From the cell containing the given text, extract its center point as (X, Y) coordinate. 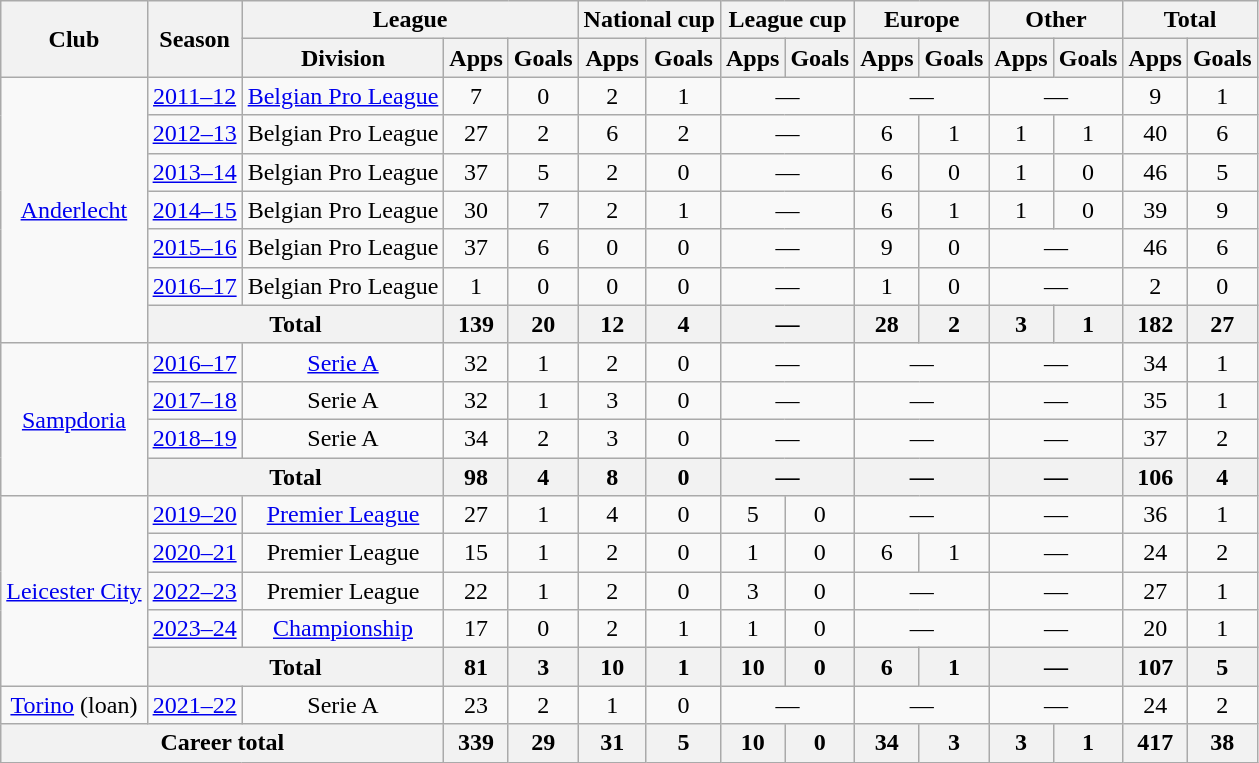
Club (74, 39)
2023–24 (194, 629)
106 (1155, 477)
2014–15 (194, 210)
2020–21 (194, 553)
Division (343, 58)
2018–19 (194, 438)
17 (476, 629)
107 (1155, 667)
Other (1056, 20)
League (410, 20)
2019–20 (194, 515)
2013–14 (194, 172)
2012–13 (194, 134)
15 (476, 553)
Anderlecht (74, 210)
28 (887, 324)
98 (476, 477)
182 (1155, 324)
139 (476, 324)
417 (1155, 743)
Leicester City (74, 591)
Career total (222, 743)
Championship (343, 629)
36 (1155, 515)
Season (194, 39)
339 (476, 743)
2015–16 (194, 248)
23 (476, 705)
31 (612, 743)
Sampdoria (74, 419)
12 (612, 324)
22 (476, 591)
League cup (787, 20)
2022–23 (194, 591)
Torino (loan) (74, 705)
81 (476, 667)
30 (476, 210)
2017–18 (194, 400)
29 (543, 743)
Europe (922, 20)
National cup (649, 20)
2021–22 (194, 705)
2011–12 (194, 96)
35 (1155, 400)
38 (1222, 743)
8 (612, 477)
40 (1155, 134)
39 (1155, 210)
